Capture the cell that displays the provided text and extract its (x, y) central coordinate. 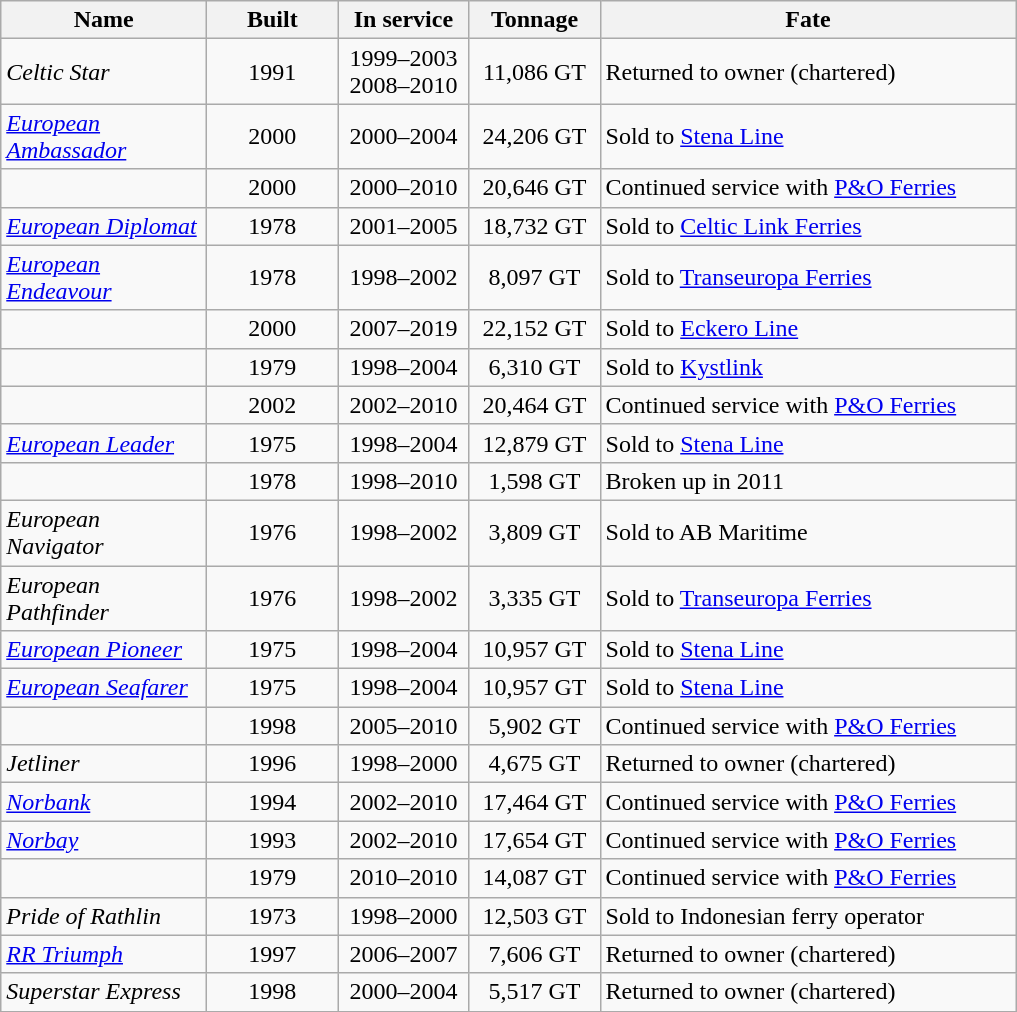
5,902 GT (534, 726)
20,646 GT (534, 188)
17,654 GT (534, 840)
2000–2010 (404, 188)
Sold to Kystlink (808, 367)
In service (404, 20)
European Seafarer (104, 688)
24,206 GT (534, 136)
2005–2010 (404, 726)
3,809 GT (534, 532)
1996 (272, 764)
Celtic Star (104, 72)
1997 (272, 954)
European Pathfinder (104, 598)
20,464 GT (534, 405)
2001–2005 (404, 226)
2006–2007 (404, 954)
Broken up in 2011 (808, 481)
European Endeavour (104, 278)
Sold to Indonesian ferry operator (808, 916)
1994 (272, 802)
European Ambassador (104, 136)
6,310 GT (534, 367)
14,087 GT (534, 878)
Sold to Eckero Line (808, 329)
Name (104, 20)
3,335 GT (534, 598)
Tonnage (534, 20)
1999–20032008–2010 (404, 72)
European Pioneer (104, 650)
2002 (272, 405)
1973 (272, 916)
1993 (272, 840)
Sold to AB Maritime (808, 532)
1,598 GT (534, 481)
4,675 GT (534, 764)
17,464 GT (534, 802)
Jetliner (104, 764)
2007–2019 (404, 329)
Norbank (104, 802)
8,097 GT (534, 278)
RR Triumph (104, 954)
22,152 GT (534, 329)
18,732 GT (534, 226)
European Navigator (104, 532)
Superstar Express (104, 992)
Fate (808, 20)
11,086 GT (534, 72)
12,879 GT (534, 443)
12,503 GT (534, 916)
1991 (272, 72)
Norbay (104, 840)
2010–2010 (404, 878)
Built (272, 20)
Sold to Celtic Link Ferries (808, 226)
1998–2010 (404, 481)
Pride of Rathlin (104, 916)
5,517 GT (534, 992)
European Diplomat (104, 226)
European Leader (104, 443)
7,606 GT (534, 954)
